Output the [x, y] coordinate of the center of the cell containing the given text.  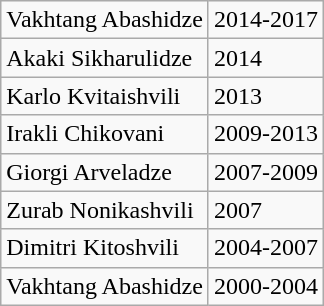
2009-2013 [266, 134]
2014-2017 [266, 20]
2014 [266, 58]
2007 [266, 210]
Karlo Kvitaishvili [105, 96]
2000-2004 [266, 286]
Giorgi Arveladze [105, 172]
Irakli Chikovani [105, 134]
2007-2009 [266, 172]
Dimitri Kitoshvili [105, 248]
Zurab Nonikashvili [105, 210]
Akaki Sikharulidze [105, 58]
2013 [266, 96]
2004-2007 [266, 248]
